Detect which cell encompasses the target text, then output its [X, Y] center coordinate. 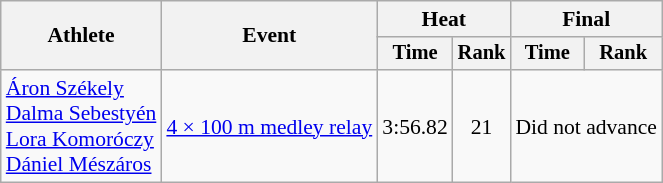
Final [586, 19]
Áron SzékelyDalma SebestyénLora KomoróczyDániel Mészáros [82, 126]
Event [269, 36]
Heat [444, 19]
3:56.82 [414, 126]
21 [482, 126]
Did not advance [586, 126]
4 × 100 m medley relay [269, 126]
Athlete [82, 36]
